Identify which cell holds the provided text, then report its [x, y] central coordinate. 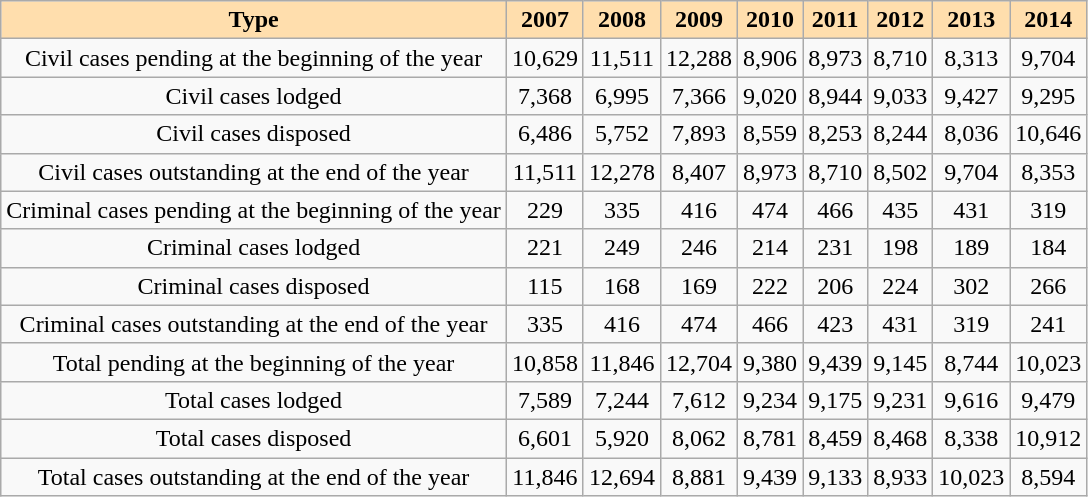
7,589 [544, 400]
7,368 [544, 96]
168 [622, 286]
2009 [698, 20]
169 [698, 286]
6,486 [544, 134]
Total cases disposed [254, 438]
9,380 [770, 362]
6,601 [544, 438]
435 [900, 210]
246 [698, 248]
8,594 [1048, 477]
302 [972, 286]
5,920 [622, 438]
2007 [544, 20]
8,036 [972, 134]
9,145 [900, 362]
2010 [770, 20]
12,704 [698, 362]
Civil cases outstanding at the end of the year [254, 172]
8,062 [698, 438]
189 [972, 248]
8,338 [972, 438]
9,295 [1048, 96]
2013 [972, 20]
7,244 [622, 400]
8,253 [836, 134]
8,502 [900, 172]
8,459 [836, 438]
Total pending at the beginning of the year [254, 362]
Civil cases disposed [254, 134]
Total cases outstanding at the end of the year [254, 477]
266 [1048, 286]
10,646 [1048, 134]
2014 [1048, 20]
9,234 [770, 400]
241 [1048, 324]
9,020 [770, 96]
6,995 [622, 96]
9,133 [836, 477]
8,944 [836, 96]
9,175 [836, 400]
229 [544, 210]
7,612 [698, 400]
8,407 [698, 172]
5,752 [622, 134]
10,858 [544, 362]
2012 [900, 20]
8,559 [770, 134]
206 [836, 286]
12,288 [698, 58]
9,479 [1048, 400]
8,781 [770, 438]
8,744 [972, 362]
224 [900, 286]
7,366 [698, 96]
222 [770, 286]
8,906 [770, 58]
8,313 [972, 58]
Type [254, 20]
Criminal cases pending at the beginning of the year [254, 210]
115 [544, 286]
2008 [622, 20]
221 [544, 248]
Civil cases pending at the beginning of the year [254, 58]
8,353 [1048, 172]
Criminal cases outstanding at the end of the year [254, 324]
8,244 [900, 134]
9,033 [900, 96]
Criminal cases lodged [254, 248]
Criminal cases disposed [254, 286]
12,278 [622, 172]
8,881 [698, 477]
10,912 [1048, 438]
8,933 [900, 477]
423 [836, 324]
Total cases lodged [254, 400]
7,893 [698, 134]
249 [622, 248]
10,629 [544, 58]
9,231 [900, 400]
12,694 [622, 477]
198 [900, 248]
184 [1048, 248]
2011 [836, 20]
9,616 [972, 400]
8,468 [900, 438]
9,427 [972, 96]
214 [770, 248]
231 [836, 248]
Civil cases lodged [254, 96]
